Provide the (x, y) coordinate of the cell's center where the given text is located.  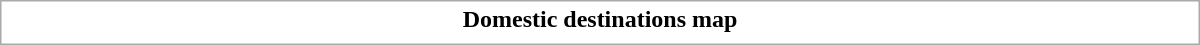
Domestic destinations map (600, 19)
